Pinpoint the cell where the given text exists, returning its [x, y] midpoint coordinate. 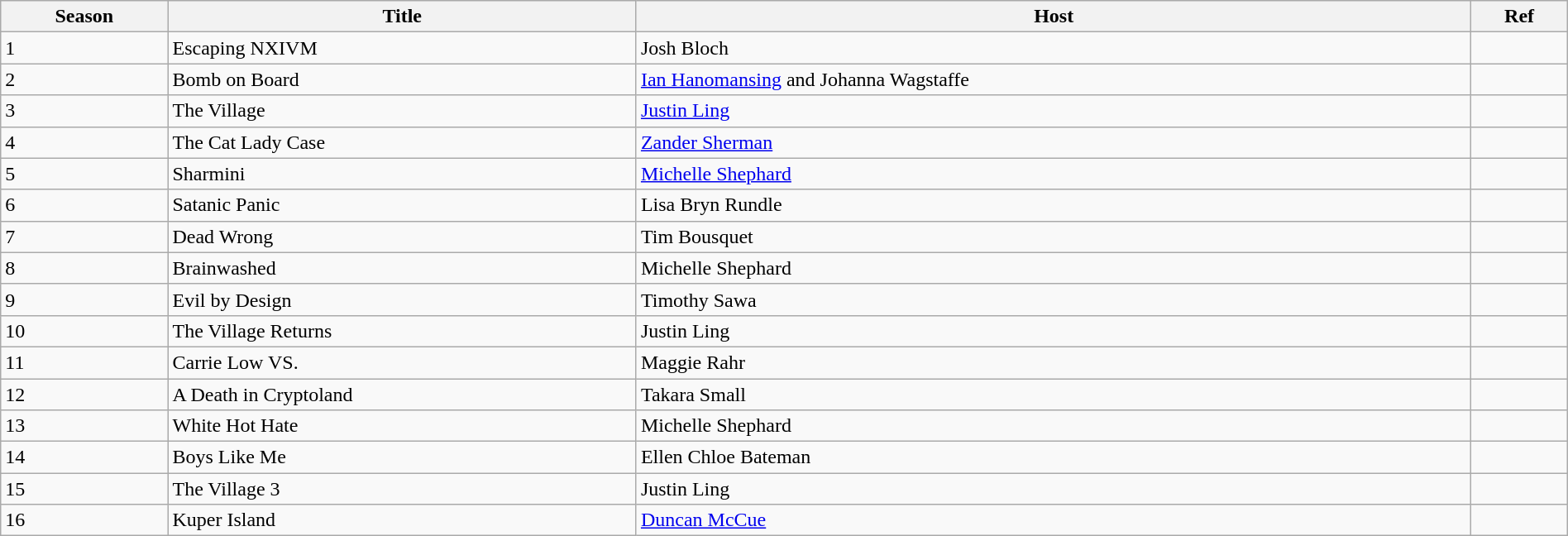
3 [84, 111]
Timothy Sawa [1054, 299]
15 [84, 489]
Brainwashed [402, 268]
11 [84, 362]
7 [84, 237]
4 [84, 142]
6 [84, 205]
14 [84, 457]
12 [84, 395]
Escaping NXIVM [402, 48]
The Village 3 [402, 489]
Host [1054, 17]
2 [84, 79]
Satanic Panic [402, 205]
Bomb on Board [402, 79]
8 [84, 268]
Ian Hanomansing and Johanna Wagstaffe [1054, 79]
Title [402, 17]
Sharmini [402, 174]
Zander Sherman [1054, 142]
The Village Returns [402, 331]
1 [84, 48]
9 [84, 299]
The Cat Lady Case [402, 142]
16 [84, 520]
White Hot Hate [402, 426]
Takara Small [1054, 395]
Evil by Design [402, 299]
Carrie Low VS. [402, 362]
Boys Like Me [402, 457]
10 [84, 331]
Maggie Rahr [1054, 362]
Tim Bousquet [1054, 237]
Josh Bloch [1054, 48]
The Village [402, 111]
Ellen Chloe Bateman [1054, 457]
Dead Wrong [402, 237]
Kuper Island [402, 520]
5 [84, 174]
Duncan McCue [1054, 520]
Ref [1519, 17]
13 [84, 426]
Season [84, 17]
Lisa Bryn Rundle [1054, 205]
A Death in Cryptoland [402, 395]
